Locate the cell with the specified text and output its [X, Y] center coordinate. 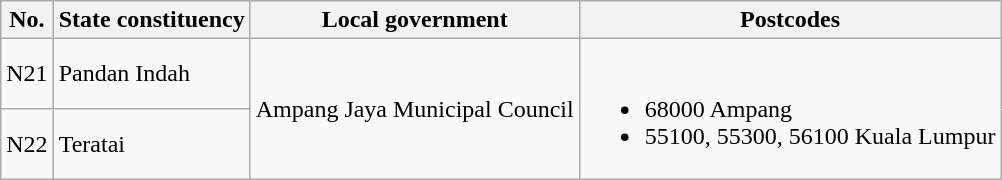
Local government [414, 20]
State constituency [152, 20]
Ampang Jaya Municipal Council [414, 109]
Pandan Indah [152, 74]
N21 [27, 74]
68000 Ampang55100, 55300, 56100 Kuala Lumpur [790, 109]
Postcodes [790, 20]
N22 [27, 144]
Teratai [152, 144]
No. [27, 20]
